Detect which cell encompasses the target text, then output its [X, Y] center coordinate. 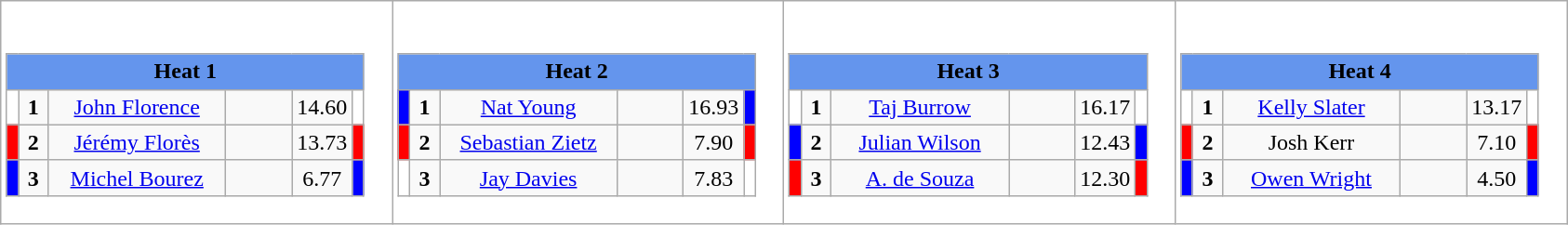
7.83 [714, 178]
Jérémy Florès [138, 142]
Julian Wilson [921, 142]
John Florence [138, 107]
12.30 [1105, 178]
Michel Bourez [138, 178]
7.90 [714, 142]
Josh Kerr [1311, 142]
Sebastian Zietz [528, 142]
4.50 [1497, 178]
Nat Young [528, 107]
16.93 [714, 107]
Owen Wright [1311, 178]
Heat 3 [968, 72]
7.10 [1497, 142]
12.43 [1105, 142]
Jay Davies [528, 178]
Heat 4 [1360, 72]
Taj Burrow [921, 107]
A. de Souza [921, 178]
13.17 [1497, 107]
Heat 3 1 Taj Burrow 16.17 2 Julian Wilson 12.43 3 A. de Souza 12.30 [980, 112]
Heat 2 1 Nat Young 16.93 2 Sebastian Zietz 7.90 3 Jay Davies 7.83 [588, 112]
Heat 4 1 Kelly Slater 13.17 2 Josh Kerr 7.10 3 Owen Wright 4.50 [1371, 112]
16.17 [1105, 107]
Heat 1 1 John Florence 14.60 2 Jérémy Florès 13.73 3 Michel Bourez 6.77 [197, 112]
6.77 [322, 178]
Heat 2 [577, 72]
Kelly Slater [1311, 107]
13.73 [322, 142]
14.60 [322, 107]
Heat 1 [185, 72]
